Search for the cell housing the specified text and yield its (X, Y) center coordinate. 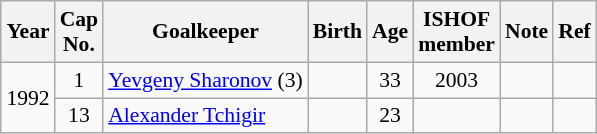
Goalkeeper (206, 32)
Birth (338, 32)
2003 (456, 80)
33 (390, 80)
Age (390, 32)
Note (526, 32)
23 (390, 116)
13 (80, 116)
Ref (574, 32)
Alexander Tchigir (206, 116)
Year (28, 32)
Yevgeny Sharonov (3) (206, 80)
CapNo. (80, 32)
1992 (28, 98)
ISHOFmember (456, 32)
1 (80, 80)
